Determine the (x, y) coordinate at the center of the cell enclosing the given text.  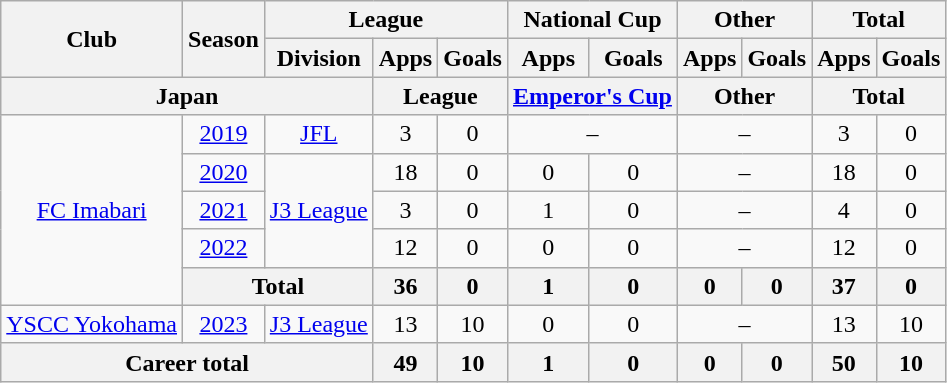
49 (405, 362)
2023 (224, 324)
4 (844, 210)
2019 (224, 134)
37 (844, 286)
Season (224, 39)
36 (405, 286)
2021 (224, 210)
50 (844, 362)
2022 (224, 248)
JFL (318, 134)
Division (318, 58)
Career total (188, 362)
YSCC Yokohama (92, 324)
Club (92, 39)
Emperor's Cup (592, 96)
Japan (188, 96)
FC Imabari (92, 210)
National Cup (592, 20)
2020 (224, 172)
